Capture the cell that displays the provided text and extract its (X, Y) central coordinate. 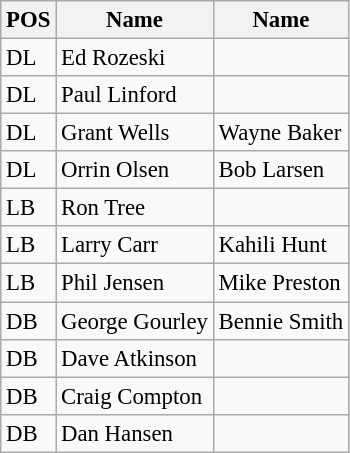
Larry Carr (135, 245)
Dan Hansen (135, 433)
Paul Linford (135, 95)
Mike Preston (280, 283)
Orrin Olsen (135, 170)
Ed Rozeski (135, 58)
POS (28, 20)
Ron Tree (135, 208)
Phil Jensen (135, 283)
George Gourley (135, 321)
Grant Wells (135, 133)
Wayne Baker (280, 133)
Kahili Hunt (280, 245)
Bob Larsen (280, 170)
Craig Compton (135, 396)
Dave Atkinson (135, 358)
Bennie Smith (280, 321)
